For the text-containing cell, return its midpoint in (X, Y) coordinate format. 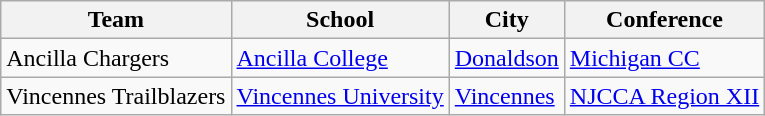
Vincennes University (340, 96)
Donaldson (506, 58)
City (506, 20)
Ancilla Chargers (116, 58)
Ancilla College (340, 58)
Team (116, 20)
Michigan CC (664, 58)
NJCCA Region XII (664, 96)
Conference (664, 20)
School (340, 20)
Vincennes (506, 96)
Vincennes Trailblazers (116, 96)
